Pinpoint the cell where the given text exists, returning its (X, Y) midpoint coordinate. 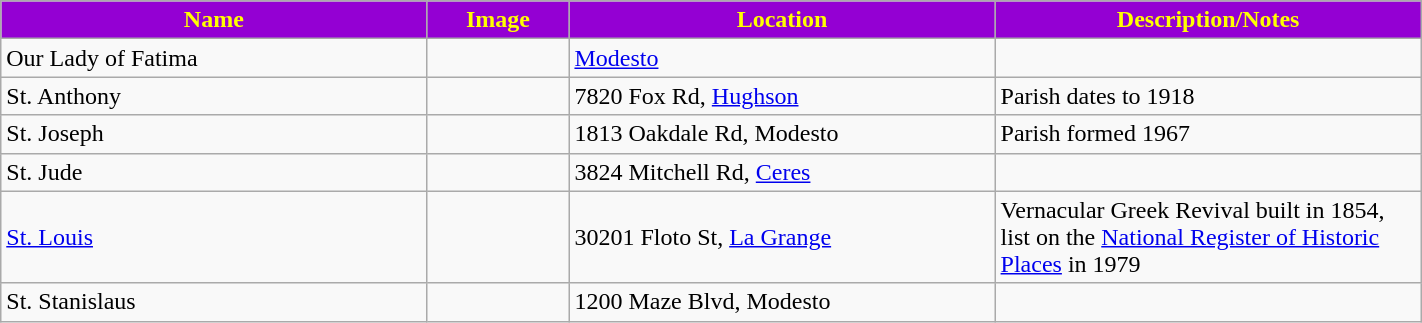
Description/Notes (1208, 20)
Name (214, 20)
St. Joseph (214, 134)
St. Louis (214, 237)
7820 Fox Rd, Hughson (782, 96)
30201 Floto St, La Grange (782, 237)
3824 Mitchell Rd, Ceres (782, 172)
St. Anthony (214, 96)
St. Stanislaus (214, 302)
St. Jude (214, 172)
Location (782, 20)
1813 Oakdale Rd, Modesto (782, 134)
Vernacular Greek Revival built in 1854, list on the National Register of Historic Places in 1979 (1208, 237)
1200 Maze Blvd, Modesto (782, 302)
Parish formed 1967 (1208, 134)
Image (498, 20)
Our Lady of Fatima (214, 58)
Parish dates to 1918 (1208, 96)
Modesto (782, 58)
